Provide the [X, Y] coordinate of the cell's center where the given text is located.  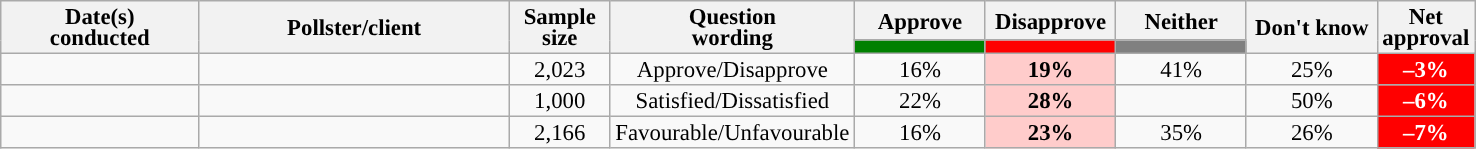
–6% [1426, 101]
23% [1050, 133]
26% [1312, 133]
Neither [1182, 20]
Questionwording [732, 28]
35% [1182, 133]
Satisfied/Dissatisfied [732, 101]
1,000 [560, 101]
28% [1050, 101]
Approve [920, 20]
Sample size [560, 28]
Pollster/client [354, 28]
Approve/Disapprove [732, 70]
41% [1182, 70]
Date(s)conducted [100, 28]
–7% [1426, 133]
Don't know [1312, 28]
50% [1312, 101]
–3% [1426, 70]
22% [920, 101]
19% [1050, 70]
25% [1312, 70]
Favourable/Unfavourable [732, 133]
2,166 [560, 133]
Disapprove [1050, 20]
2,023 [560, 70]
Net approval [1426, 28]
